Locate the cell with the specified text and output its (x, y) center coordinate. 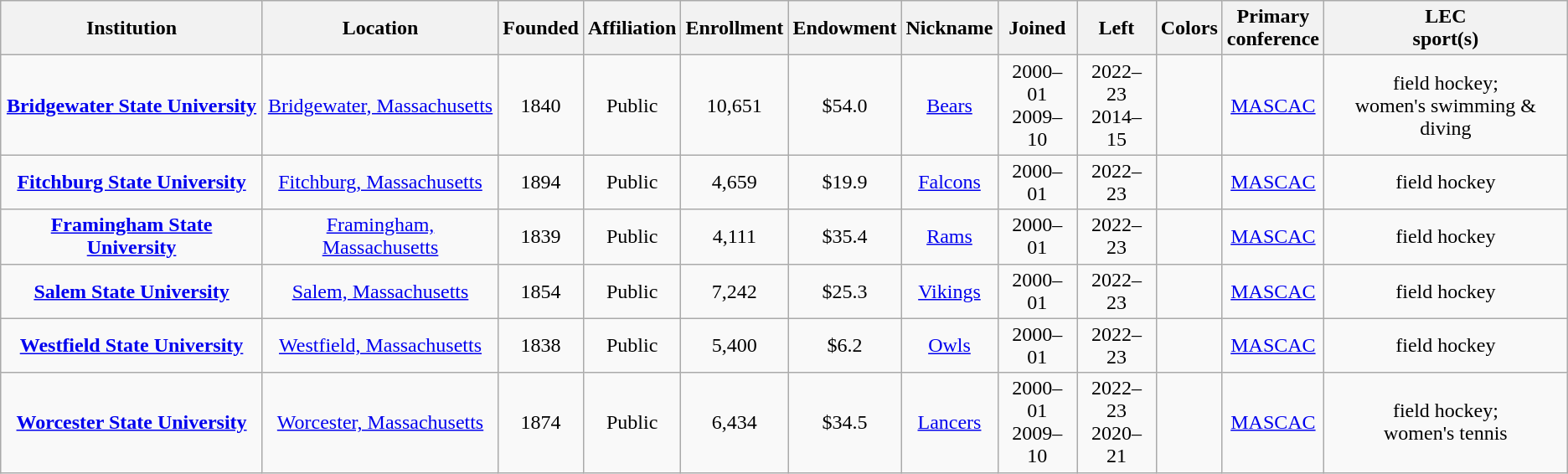
$34.5 (844, 422)
Fitchburg, Massachusetts (380, 183)
Falcons (950, 183)
Rams (950, 236)
1839 (541, 236)
Owls (950, 345)
Bridgewater State University (132, 106)
1854 (541, 291)
Endowment (844, 28)
Joined (1037, 28)
6,434 (735, 422)
4,659 (735, 183)
$6.2 (844, 345)
Institution (132, 28)
$25.3 (844, 291)
Founded (541, 28)
LECsport(s) (1446, 28)
Framingham State University (132, 236)
Primaryconference (1273, 28)
$54.0 (844, 106)
Westfield State University (132, 345)
1874 (541, 422)
1840 (541, 106)
Colors (1189, 28)
Fitchburg State University (132, 183)
2022–232020–21 (1117, 422)
field hockey;women's tennis (1446, 422)
$35.4 (844, 236)
Worcester, Massachusetts (380, 422)
Enrollment (735, 28)
Westfield, Massachusetts (380, 345)
Worcester State University (132, 422)
field hockey;women's swimming & diving (1446, 106)
10,651 (735, 106)
Location (380, 28)
Left (1117, 28)
7,242 (735, 291)
Nickname (950, 28)
Vikings (950, 291)
4,111 (735, 236)
2022–232014–15 (1117, 106)
1838 (541, 345)
Framingham, Massachusetts (380, 236)
Salem, Massachusetts (380, 291)
Bridgewater, Massachusetts (380, 106)
Bears (950, 106)
Affiliation (632, 28)
5,400 (735, 345)
1894 (541, 183)
Salem State University (132, 291)
$19.9 (844, 183)
Lancers (950, 422)
